Return the [X, Y] coordinate for the center point of the cell that contains the specified text.  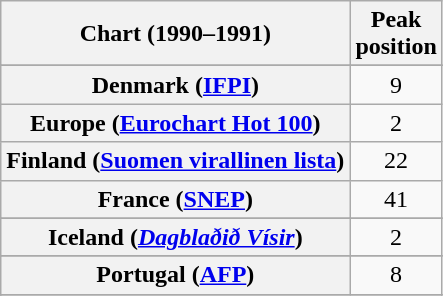
8 [396, 275]
France (SNEP) [176, 199]
Portugal (AFP) [176, 275]
41 [396, 199]
Iceland (Dagblaðið Vísir) [176, 237]
22 [396, 161]
9 [396, 85]
Chart (1990–1991) [176, 34]
Denmark (IFPI) [176, 85]
Finland (Suomen virallinen lista) [176, 161]
Peakposition [396, 34]
Europe (Eurochart Hot 100) [176, 123]
